Determine the [x, y] coordinate at the center of the cell enclosing the given text.  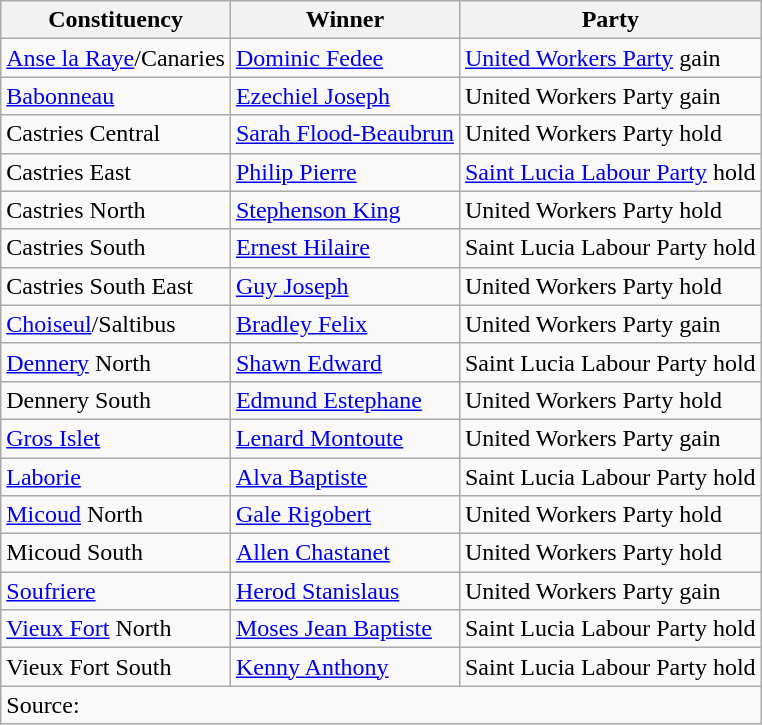
Dominic Fedee [344, 58]
Allen Chastanet [344, 553]
Edmund Estephane [344, 400]
Winner [344, 20]
Stephenson King [344, 210]
Moses Jean Baptiste [344, 629]
Gale Rigobert [344, 515]
Micoud North [116, 515]
Gros Islet [116, 438]
Philip Pierre [344, 172]
Micoud South [116, 553]
Castries North [116, 210]
Shawn Edward [344, 362]
Vieux Fort South [116, 667]
Dennery South [116, 400]
Party [610, 20]
Ernest Hilaire [344, 248]
Herod Stanislaus [344, 591]
Alva Baptiste [344, 477]
Source: [381, 705]
Ezechiel Joseph [344, 96]
Vieux Fort North [116, 629]
Bradley Felix [344, 324]
Castries South East [116, 286]
Constituency [116, 20]
Castries South [116, 248]
Babonneau [116, 96]
Castries East [116, 172]
Dennery North [116, 362]
Soufriere [116, 591]
Anse la Raye/Canaries [116, 58]
Laborie [116, 477]
Lenard Montoute [344, 438]
Guy Joseph [344, 286]
Sarah Flood-Beaubrun [344, 134]
Castries Central [116, 134]
Choiseul/Saltibus [116, 324]
Kenny Anthony [344, 667]
